Return the (x, y) coordinate for the center point of the cell that contains the specified text.  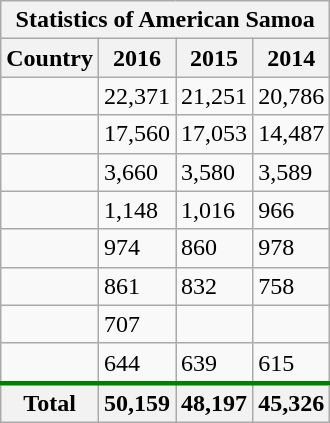
2016 (136, 58)
707 (136, 324)
45,326 (292, 403)
615 (292, 363)
17,053 (214, 134)
1,148 (136, 210)
644 (136, 363)
21,251 (214, 96)
14,487 (292, 134)
639 (214, 363)
2015 (214, 58)
50,159 (136, 403)
20,786 (292, 96)
966 (292, 210)
974 (136, 248)
2014 (292, 58)
1,016 (214, 210)
Total (50, 403)
Country (50, 58)
Statistics of American Samoa (166, 20)
3,589 (292, 172)
861 (136, 286)
22,371 (136, 96)
832 (214, 286)
3,660 (136, 172)
17,560 (136, 134)
860 (214, 248)
3,580 (214, 172)
758 (292, 286)
978 (292, 248)
48,197 (214, 403)
